Find where the given text appears and provide that cell's center as (X, Y) coordinate. 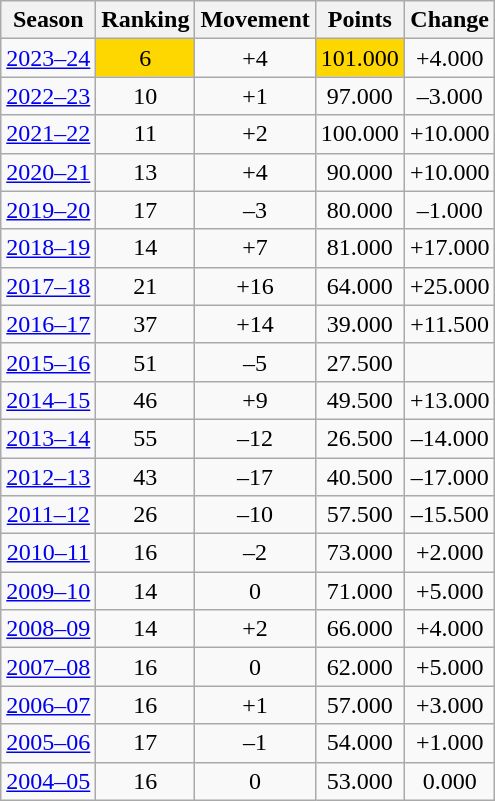
73.000 (360, 553)
2007–08 (48, 667)
–12 (255, 438)
2012–13 (48, 477)
54.000 (360, 743)
2014–15 (48, 400)
–1.000 (450, 210)
Season (48, 20)
53.000 (360, 781)
100.000 (360, 134)
–17.000 (450, 477)
2011–12 (48, 515)
62.000 (360, 667)
2016–17 (48, 324)
2009–10 (48, 591)
71.000 (360, 591)
–3.000 (450, 96)
+1.000 (450, 743)
13 (146, 172)
27.500 (360, 362)
2008–09 (48, 629)
40.500 (360, 477)
2023–24 (48, 58)
43 (146, 477)
37 (146, 324)
+14 (255, 324)
–2 (255, 553)
49.500 (360, 400)
39.000 (360, 324)
–1 (255, 743)
Points (360, 20)
Change (450, 20)
6 (146, 58)
2022–23 (48, 96)
+2.000 (450, 553)
+16 (255, 286)
–3 (255, 210)
–15.500 (450, 515)
2021–22 (48, 134)
21 (146, 286)
2017–18 (48, 286)
46 (146, 400)
Movement (255, 20)
26.500 (360, 438)
–5 (255, 362)
2005–06 (48, 743)
80.000 (360, 210)
55 (146, 438)
57.000 (360, 705)
81.000 (360, 248)
64.000 (360, 286)
2006–07 (48, 705)
2015–16 (48, 362)
66.000 (360, 629)
+3.000 (450, 705)
26 (146, 515)
+9 (255, 400)
11 (146, 134)
–10 (255, 515)
0.000 (450, 781)
10 (146, 96)
2010–11 (48, 553)
–14.000 (450, 438)
51 (146, 362)
97.000 (360, 96)
101.000 (360, 58)
+25.000 (450, 286)
2004–05 (48, 781)
57.500 (360, 515)
90.000 (360, 172)
2020–21 (48, 172)
+13.000 (450, 400)
Ranking (146, 20)
–17 (255, 477)
+17.000 (450, 248)
+7 (255, 248)
+11.500 (450, 324)
2018–19 (48, 248)
2019–20 (48, 210)
2013–14 (48, 438)
